Pinpoint the cell where the given text exists, returning its (x, y) midpoint coordinate. 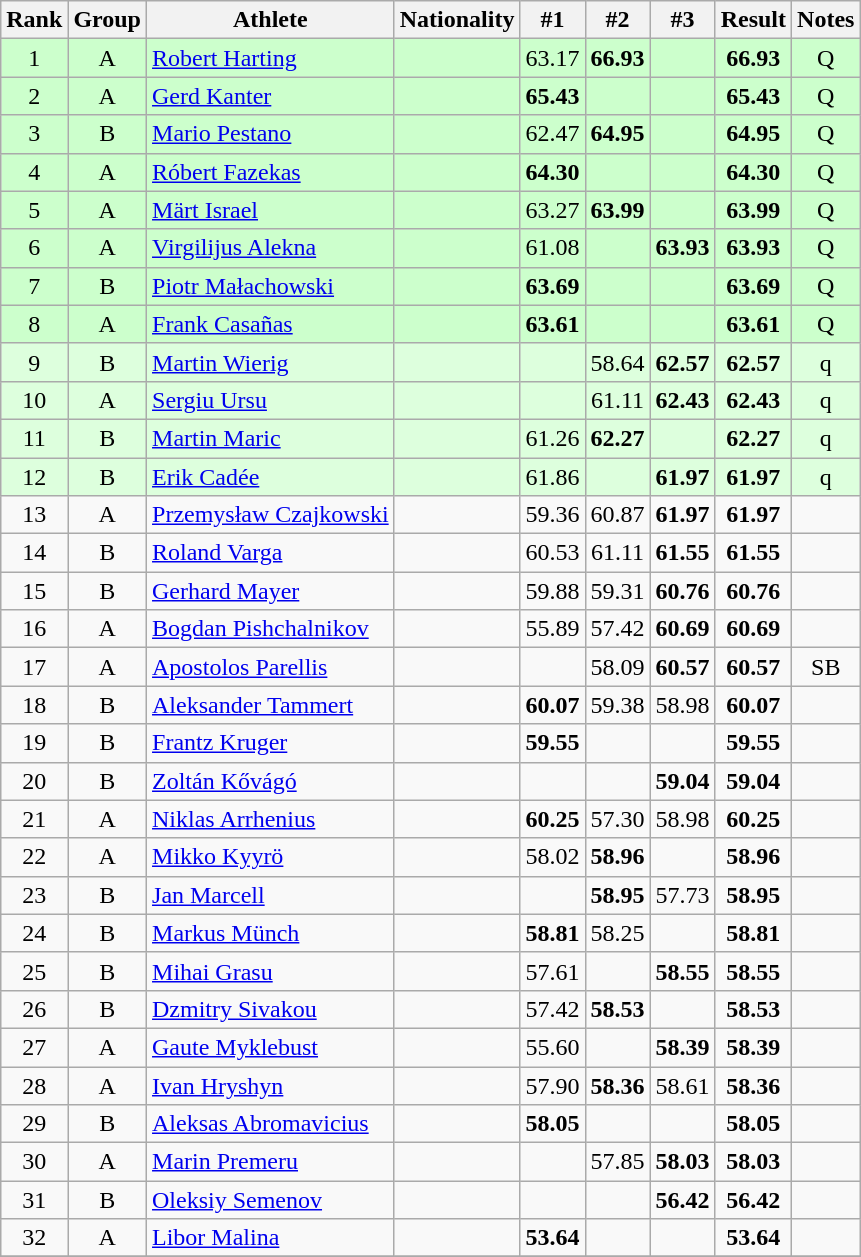
24 (34, 933)
22 (34, 857)
Aleksander Tammert (271, 705)
7 (34, 286)
Virgilijus Alekna (271, 248)
Apostolos Parellis (271, 667)
30 (34, 1162)
Nationality (457, 20)
63.27 (552, 210)
12 (34, 477)
3 (34, 134)
5 (34, 210)
14 (34, 553)
26 (34, 1009)
Sergiu Ursu (271, 400)
Marin Premeru (271, 1162)
17 (34, 667)
15 (34, 591)
Notes (826, 20)
Martin Wierig (271, 362)
1 (34, 58)
Zoltán Kővágó (271, 781)
Märt Israel (271, 210)
Bogdan Pishchalnikov (271, 629)
10 (34, 400)
59.36 (552, 515)
31 (34, 1200)
19 (34, 743)
Athlete (271, 20)
Robert Harting (271, 58)
Piotr Małachowski (271, 286)
11 (34, 438)
Group (108, 20)
63.17 (552, 58)
Erik Cadée (271, 477)
60.87 (618, 515)
21 (34, 819)
Frantz Kruger (271, 743)
Roland Varga (271, 553)
58.02 (552, 857)
Niklas Arrhenius (271, 819)
58.09 (618, 667)
18 (34, 705)
55.89 (552, 629)
Ivan Hryshyn (271, 1085)
#3 (682, 20)
58.61 (682, 1085)
55.60 (552, 1047)
61.08 (552, 248)
Jan Marcell (271, 895)
Aleksas Abromavicius (271, 1124)
Gerd Kanter (271, 96)
Rank (34, 20)
SB (826, 667)
8 (34, 324)
57.61 (552, 971)
Mihai Grasu (271, 971)
61.26 (552, 438)
Mario Pestano (271, 134)
28 (34, 1085)
59.38 (618, 705)
20 (34, 781)
16 (34, 629)
32 (34, 1238)
62.47 (552, 134)
Frank Casañas (271, 324)
Result (753, 20)
23 (34, 895)
13 (34, 515)
58.64 (618, 362)
57.30 (618, 819)
Markus Münch (271, 933)
57.73 (682, 895)
59.88 (552, 591)
Gaute Myklebust (271, 1047)
61.86 (552, 477)
6 (34, 248)
Przemysław Czajkowski (271, 515)
Mikko Kyyrö (271, 857)
27 (34, 1047)
2 (34, 96)
Dzmitry Sivakou (271, 1009)
Libor Malina (271, 1238)
25 (34, 971)
29 (34, 1124)
Gerhard Mayer (271, 591)
#1 (552, 20)
9 (34, 362)
#2 (618, 20)
58.25 (618, 933)
57.90 (552, 1085)
60.53 (552, 553)
59.31 (618, 591)
4 (34, 172)
57.85 (618, 1162)
Róbert Fazekas (271, 172)
Oleksiy Semenov (271, 1200)
Martin Maric (271, 438)
